Return the [x, y] coordinate for the center point of the cell that contains the specified text.  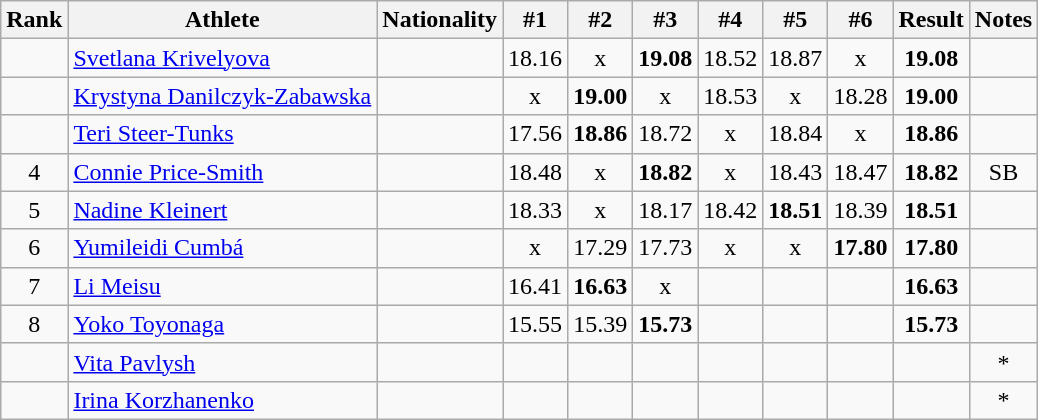
Notes [1003, 20]
8 [34, 324]
#4 [730, 20]
Teri Steer-Tunks [222, 134]
Vita Pavlysh [222, 362]
17.56 [536, 134]
18.53 [730, 96]
18.43 [796, 172]
#3 [666, 20]
#6 [860, 20]
Connie Price-Smith [222, 172]
Krystyna Danilczyk-Zabawska [222, 96]
18.47 [860, 172]
4 [34, 172]
6 [34, 248]
Nadine Kleinert [222, 210]
18.84 [796, 134]
Irina Korzhanenko [222, 400]
Athlete [222, 20]
#2 [600, 20]
Nationality [440, 20]
7 [34, 286]
Rank [34, 20]
5 [34, 210]
18.48 [536, 172]
Svetlana Krivelyova [222, 58]
#5 [796, 20]
Li Meisu [222, 286]
16.41 [536, 286]
Yoko Toyonaga [222, 324]
Result [931, 20]
15.39 [600, 324]
17.73 [666, 248]
18.42 [730, 210]
18.52 [730, 58]
SB [1003, 172]
18.72 [666, 134]
Yumileidi Cumbá [222, 248]
18.16 [536, 58]
17.29 [600, 248]
18.39 [860, 210]
#1 [536, 20]
18.28 [860, 96]
15.55 [536, 324]
18.87 [796, 58]
18.33 [536, 210]
18.17 [666, 210]
